Extract the [X, Y] coordinate from the center of the cell holding the provided text.  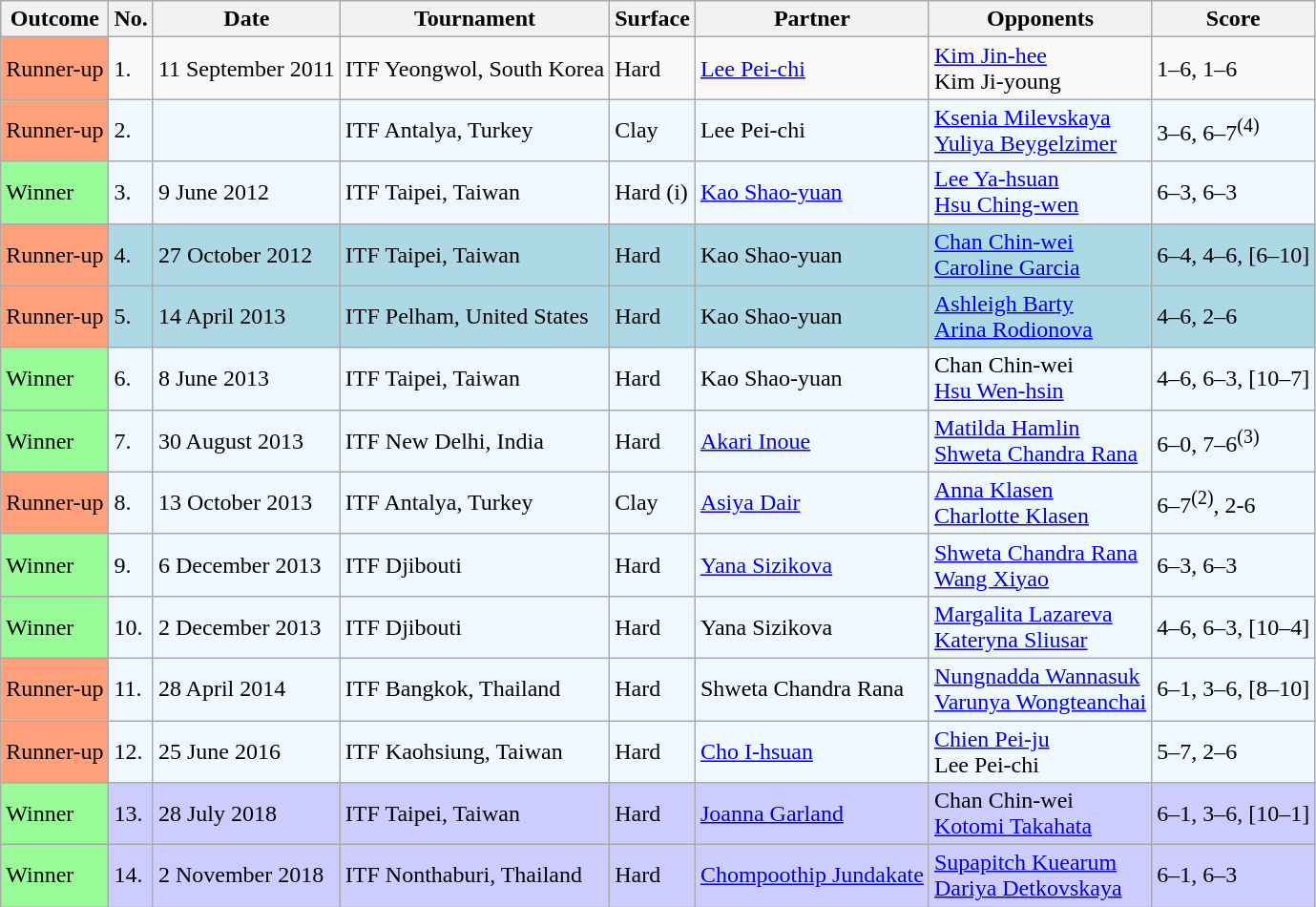
6. [131, 378]
6–1, 6–3 [1233, 876]
Score [1233, 19]
11. [131, 689]
13. [131, 813]
Chan Chin-wei Kotomi Takahata [1040, 813]
Matilda Hamlin Shweta Chandra Rana [1040, 441]
5–7, 2–6 [1233, 750]
2 November 2018 [246, 876]
Lee Ya-hsuan Hsu Ching-wen [1040, 193]
28 July 2018 [246, 813]
5. [131, 317]
4. [131, 254]
30 August 2013 [246, 441]
ITF Pelham, United States [474, 317]
Tournament [474, 19]
4–6, 6–3, [10–7] [1233, 378]
Nungnadda Wannasuk Varunya Wongteanchai [1040, 689]
Shweta Chandra Rana [811, 689]
Chien Pei-ju Lee Pei-chi [1040, 750]
13 October 2013 [246, 502]
Supapitch Kuearum Dariya Detkovskaya [1040, 876]
Hard (i) [653, 193]
11 September 2011 [246, 69]
28 April 2014 [246, 689]
Cho I-hsuan [811, 750]
4–6, 2–6 [1233, 317]
3–6, 6–7(4) [1233, 130]
ITF Yeongwol, South Korea [474, 69]
12. [131, 750]
ITF Kaohsiung, Taiwan [474, 750]
Margalita Lazareva Kateryna Sliusar [1040, 626]
2. [131, 130]
8 June 2013 [246, 378]
Kim Jin-hee Kim Ji-young [1040, 69]
No. [131, 19]
6–0, 7–6(3) [1233, 441]
ITF Bangkok, Thailand [474, 689]
Asiya Dair [811, 502]
7. [131, 441]
2 December 2013 [246, 626]
Surface [653, 19]
10. [131, 626]
Anna Klasen Charlotte Klasen [1040, 502]
6–7(2), 2-6 [1233, 502]
Joanna Garland [811, 813]
Shweta Chandra Rana Wang Xiyao [1040, 565]
6–1, 3–6, [8–10] [1233, 689]
Ashleigh Barty Arina Rodionova [1040, 317]
27 October 2012 [246, 254]
ITF New Delhi, India [474, 441]
Opponents [1040, 19]
Chan Chin-wei Caroline Garcia [1040, 254]
Ksenia Milevskaya Yuliya Beygelzimer [1040, 130]
9. [131, 565]
Date [246, 19]
Outcome [55, 19]
Akari Inoue [811, 441]
4–6, 6–3, [10–4] [1233, 626]
1. [131, 69]
6–4, 4–6, [6–10] [1233, 254]
6 December 2013 [246, 565]
ITF Nonthaburi, Thailand [474, 876]
14. [131, 876]
9 June 2012 [246, 193]
1–6, 1–6 [1233, 69]
3. [131, 193]
Chan Chin-wei Hsu Wen-hsin [1040, 378]
Chompoothip Jundakate [811, 876]
8. [131, 502]
6–1, 3–6, [10–1] [1233, 813]
25 June 2016 [246, 750]
14 April 2013 [246, 317]
Partner [811, 19]
